Identify which cell holds the provided text, then report its (x, y) central coordinate. 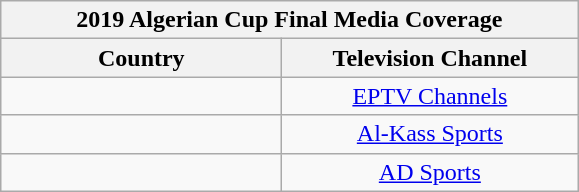
AD Sports (430, 172)
Country (142, 58)
2019 Algerian Cup Final Media Coverage (290, 20)
Al-Kass Sports (430, 134)
Television Channel (430, 58)
EPTV Channels (430, 96)
